Return the [x, y] coordinate for the center point of the cell that contains the specified text.  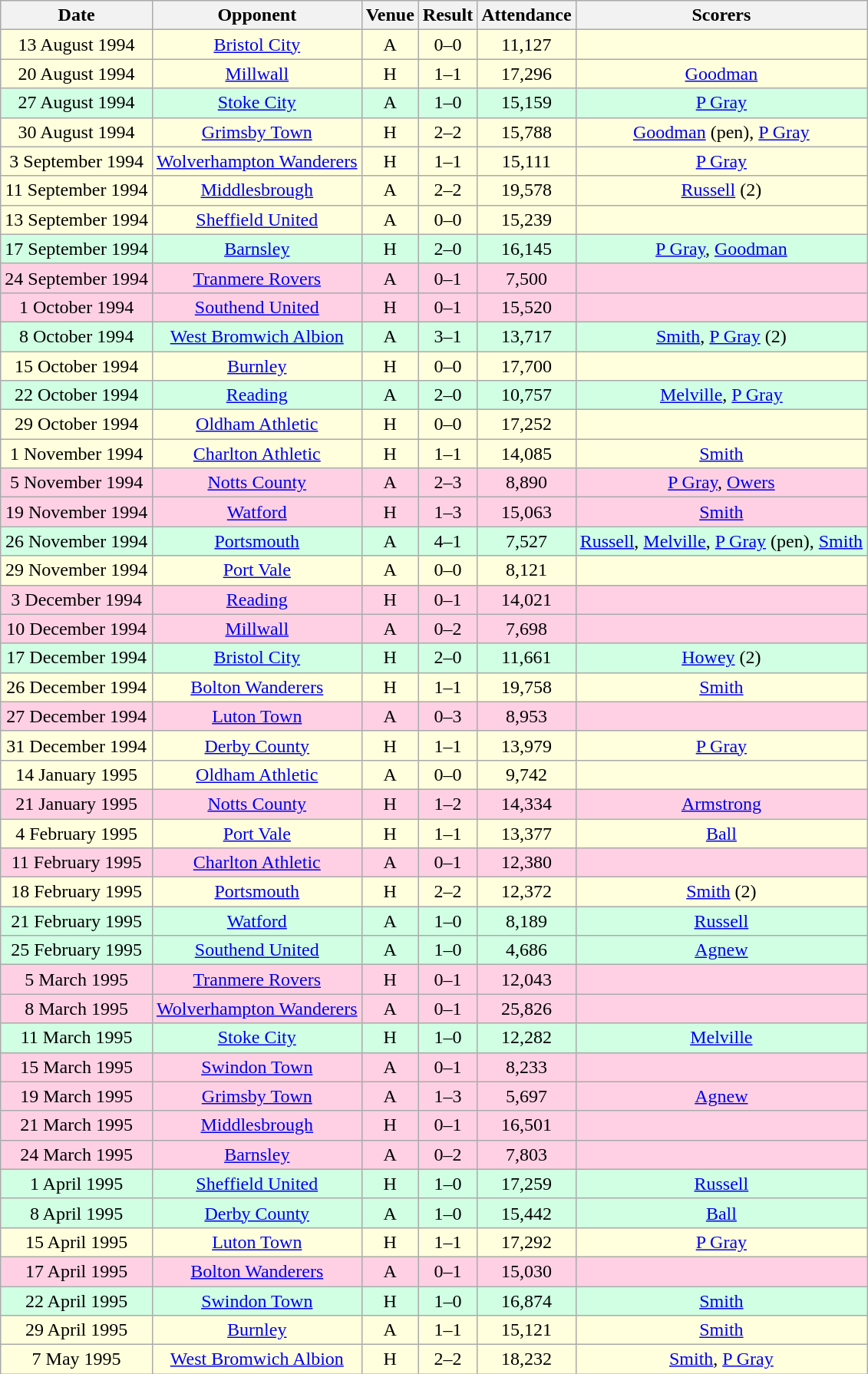
26 December 1994 [77, 687]
15,442 [526, 1213]
15 March 1995 [77, 1067]
14 January 1995 [77, 775]
15,063 [526, 512]
Russell, Melville, P Gray (pen), Smith [721, 541]
17,292 [526, 1242]
4 February 1995 [77, 833]
15,111 [526, 161]
7,500 [526, 278]
29 November 1994 [77, 570]
P Gray, Owers [721, 483]
19 March 1995 [77, 1096]
21 February 1995 [77, 921]
19,578 [526, 190]
8,189 [526, 921]
11,661 [526, 658]
25,826 [526, 1009]
13 September 1994 [77, 220]
21 March 1995 [77, 1125]
4–1 [447, 541]
29 October 1994 [77, 424]
Armstrong [721, 804]
17 September 1994 [77, 249]
15 April 1995 [77, 1242]
17 April 1995 [77, 1271]
29 April 1995 [77, 1330]
5 November 1994 [77, 483]
7 May 1995 [77, 1359]
Smith (2) [721, 892]
Goodman (pen), P Gray [721, 132]
17 December 1994 [77, 658]
5,697 [526, 1096]
Venue [390, 15]
25 February 1995 [77, 950]
11 September 1994 [77, 190]
7,803 [526, 1154]
17,259 [526, 1184]
15,239 [526, 220]
12,380 [526, 863]
14,334 [526, 804]
1 November 1994 [77, 454]
22 October 1994 [77, 395]
11 February 1995 [77, 863]
Melville, P Gray [721, 395]
13,717 [526, 336]
7,527 [526, 541]
Melville [721, 1038]
Smith, P Gray (2) [721, 336]
Attendance [526, 15]
8 October 1994 [77, 336]
21 January 1995 [77, 804]
18 February 1995 [77, 892]
7,698 [526, 629]
14,021 [526, 599]
13,377 [526, 833]
8 April 1995 [77, 1213]
16,145 [526, 249]
4,686 [526, 950]
13 August 1994 [77, 45]
Russell (2) [721, 190]
3 December 1994 [77, 599]
27 December 1994 [77, 716]
Howey (2) [721, 658]
8,121 [526, 570]
Date [77, 15]
30 August 1994 [77, 132]
10 December 1994 [77, 629]
10,757 [526, 395]
12,372 [526, 892]
Goodman [721, 74]
5 March 1995 [77, 979]
18,232 [526, 1359]
19,758 [526, 687]
20 August 1994 [77, 74]
15,788 [526, 132]
3–1 [447, 336]
8,953 [526, 716]
26 November 1994 [77, 541]
2–3 [447, 483]
1 October 1994 [77, 307]
15,159 [526, 103]
9,742 [526, 775]
Smith, P Gray [721, 1359]
8,233 [526, 1067]
12,282 [526, 1038]
12,043 [526, 979]
8,890 [526, 483]
11 March 1995 [77, 1038]
Scorers [721, 15]
1–2 [447, 804]
15,121 [526, 1330]
22 April 1995 [77, 1301]
16,874 [526, 1301]
13,979 [526, 745]
Result [447, 15]
24 September 1994 [77, 278]
31 December 1994 [77, 745]
11,127 [526, 45]
15 October 1994 [77, 366]
3 September 1994 [77, 161]
1 April 1995 [77, 1184]
0–3 [447, 716]
8 March 1995 [77, 1009]
Opponent [256, 15]
17,252 [526, 424]
19 November 1994 [77, 512]
16,501 [526, 1125]
15,030 [526, 1271]
27 August 1994 [77, 103]
24 March 1995 [77, 1154]
14,085 [526, 454]
17,700 [526, 366]
P Gray, Goodman [721, 249]
17,296 [526, 74]
15,520 [526, 307]
